Return [X, Y] of the center of cell containing provided text 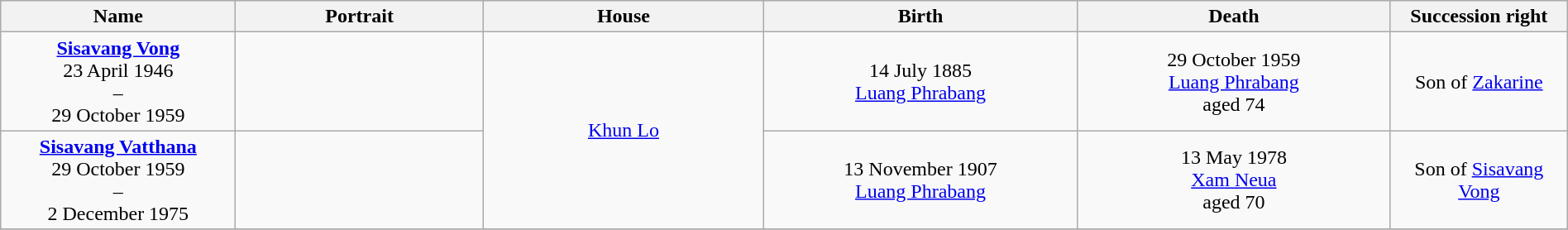
Succession right [1479, 17]
Birth [921, 17]
13 May 1978Xam Neuaaged 70 [1234, 180]
Khun Lo [624, 131]
Son of Sisavang Vong [1479, 180]
29 October 1959Luang Phrabangaged 74 [1234, 81]
Death [1234, 17]
House [624, 17]
Name [118, 17]
14 July 1885Luang Phrabang [921, 81]
Portrait [359, 17]
Sisavang Vatthana29 October 1959–2 December 1975 [118, 180]
Sisavang Vong23 April 1946–29 October 1959 [118, 81]
Son of Zakarine [1479, 81]
13 November 1907Luang Phrabang [921, 180]
